Output the (X, Y) coordinate of the center of the cell containing the given text.  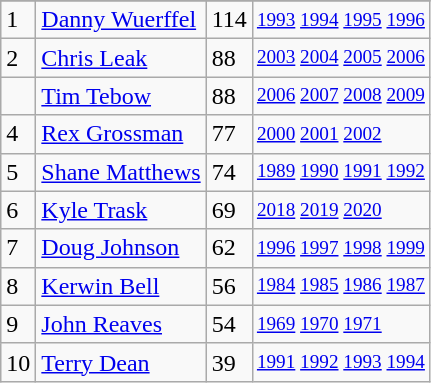
Terry Dean (121, 362)
2 (18, 58)
54 (229, 324)
114 (229, 20)
Kyle Trask (121, 210)
Doug Johnson (121, 248)
6 (18, 210)
39 (229, 362)
1969 1970 1971 (340, 324)
2006 2007 2008 2009 (340, 96)
62 (229, 248)
7 (18, 248)
Tim Tebow (121, 96)
1993 1994 1995 1996 (340, 20)
74 (229, 172)
Shane Matthews (121, 172)
1984 1985 1986 1987 (340, 286)
Kerwin Bell (121, 286)
9 (18, 324)
5 (18, 172)
Danny Wuerffel (121, 20)
77 (229, 134)
1989 1990 1991 1992 (340, 172)
2000 2001 2002 (340, 134)
Chris Leak (121, 58)
1 (18, 20)
John Reaves (121, 324)
2003 2004 2005 2006 (340, 58)
56 (229, 286)
1991 1992 1993 1994 (340, 362)
Rex Grossman (121, 134)
2018 2019 2020 (340, 210)
1996 1997 1998 1999 (340, 248)
69 (229, 210)
4 (18, 134)
8 (18, 286)
10 (18, 362)
